From the cell containing the given text, extract its center point as (x, y) coordinate. 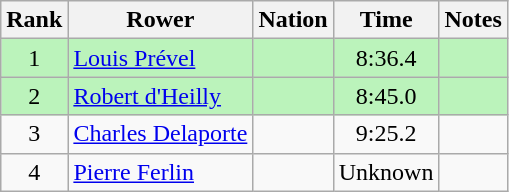
Charles Delaporte (160, 134)
Louis Prével (160, 58)
8:36.4 (386, 58)
4 (34, 172)
Unknown (386, 172)
Rower (160, 20)
Pierre Ferlin (160, 172)
3 (34, 134)
Robert d'Heilly (160, 96)
2 (34, 96)
9:25.2 (386, 134)
Rank (34, 20)
Notes (473, 20)
8:45.0 (386, 96)
Time (386, 20)
1 (34, 58)
Nation (293, 20)
